Determine the [x, y] coordinate at the center of the cell enclosing the given text.  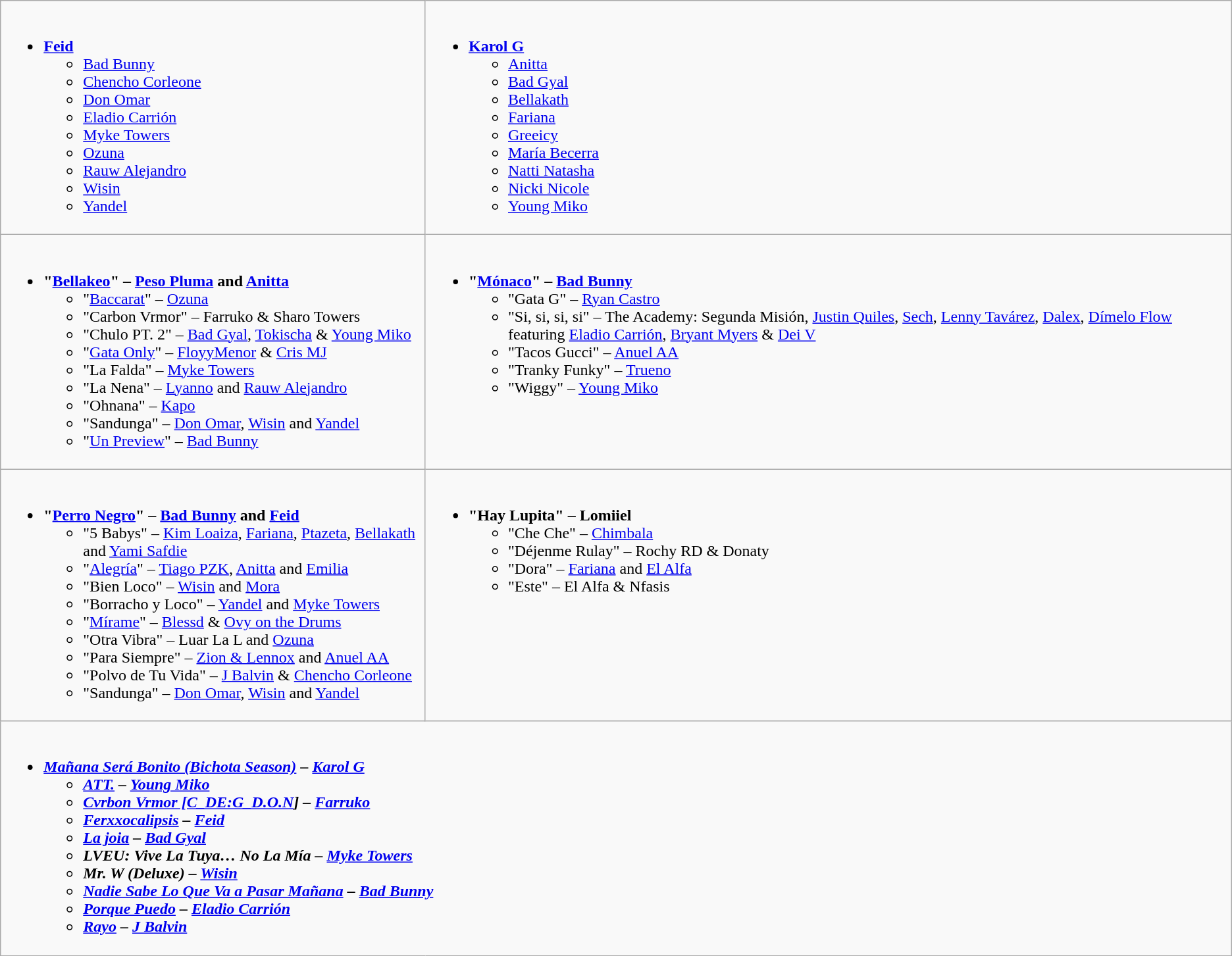
FeidBad BunnyChencho CorleoneDon OmarEladio CarriónMyke TowersOzunaRauw AlejandroWisinYandel [213, 118]
"Hay Lupita" – Lomiiel"Che Che" – Chimbala"Déjenme Rulay" – Rochy RD & Donaty"Dora" – Fariana and El Alfa"Este" – El Alfa & Nfasis [828, 595]
Karol GAnittaBad GyalBellakathFarianaGreeicyMaría BecerraNatti NatashaNicki NicoleYoung Miko [828, 118]
